Capture the cell that displays the provided text and extract its [X, Y] central coordinate. 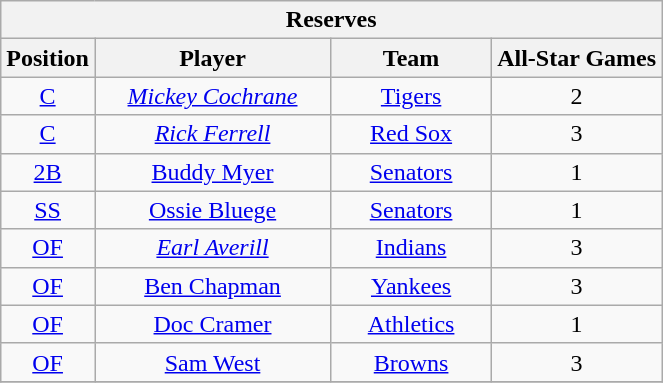
2B [48, 172]
Sam West [212, 362]
Player [212, 58]
Yankees [412, 286]
Mickey Cochrane [212, 96]
Doc Cramer [212, 324]
Red Sox [412, 134]
SS [48, 210]
All-Star Games [577, 58]
Athletics [412, 324]
Indians [412, 248]
Ben Chapman [212, 286]
2 [577, 96]
Buddy Myer [212, 172]
Tigers [412, 96]
Team [412, 58]
Reserves [332, 20]
Rick Ferrell [212, 134]
Earl Averill [212, 248]
Position [48, 58]
Ossie Bluege [212, 210]
Browns [412, 362]
